Search for the cell housing the specified text and yield its (X, Y) center coordinate. 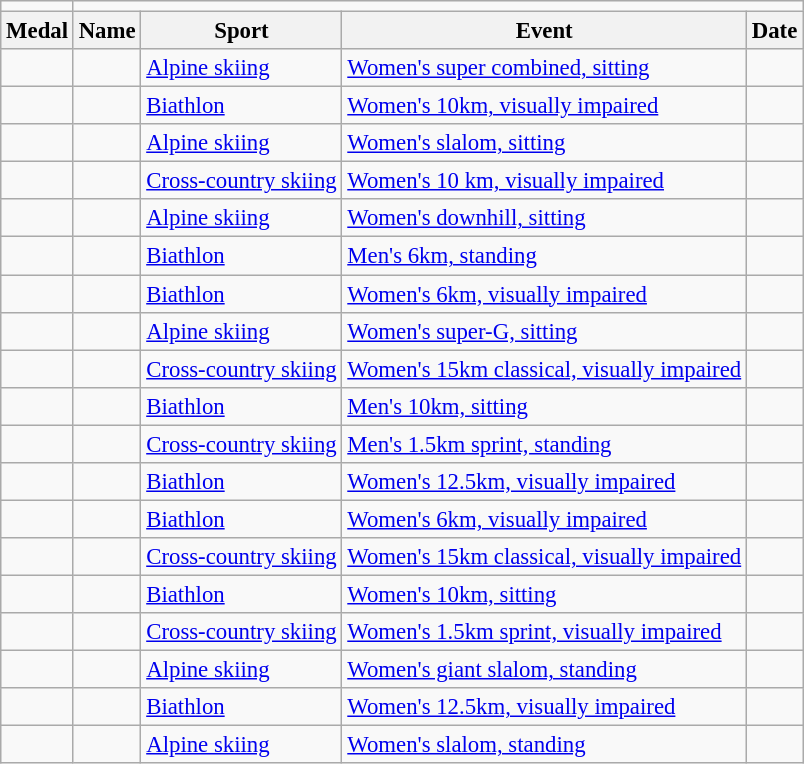
Men's 1.5km sprint, standing (544, 444)
Women's 10km, sitting (544, 594)
Women's slalom, sitting (544, 143)
Women's 10km, visually impaired (544, 106)
Women's slalom, standing (544, 745)
Medal (38, 31)
Men's 10km, sitting (544, 406)
Men's 6km, standing (544, 256)
Women's downhill, sitting (544, 219)
Sport (242, 31)
Women's super-G, sitting (544, 331)
Women's 10 km, visually impaired (544, 181)
Women's giant slalom, standing (544, 670)
Name (107, 31)
Date (774, 31)
Women's super combined, sitting (544, 68)
Event (544, 31)
Women's 1.5km sprint, visually impaired (544, 632)
